Scan for the cell matching the given text and deliver its (x, y) coordinate at center. 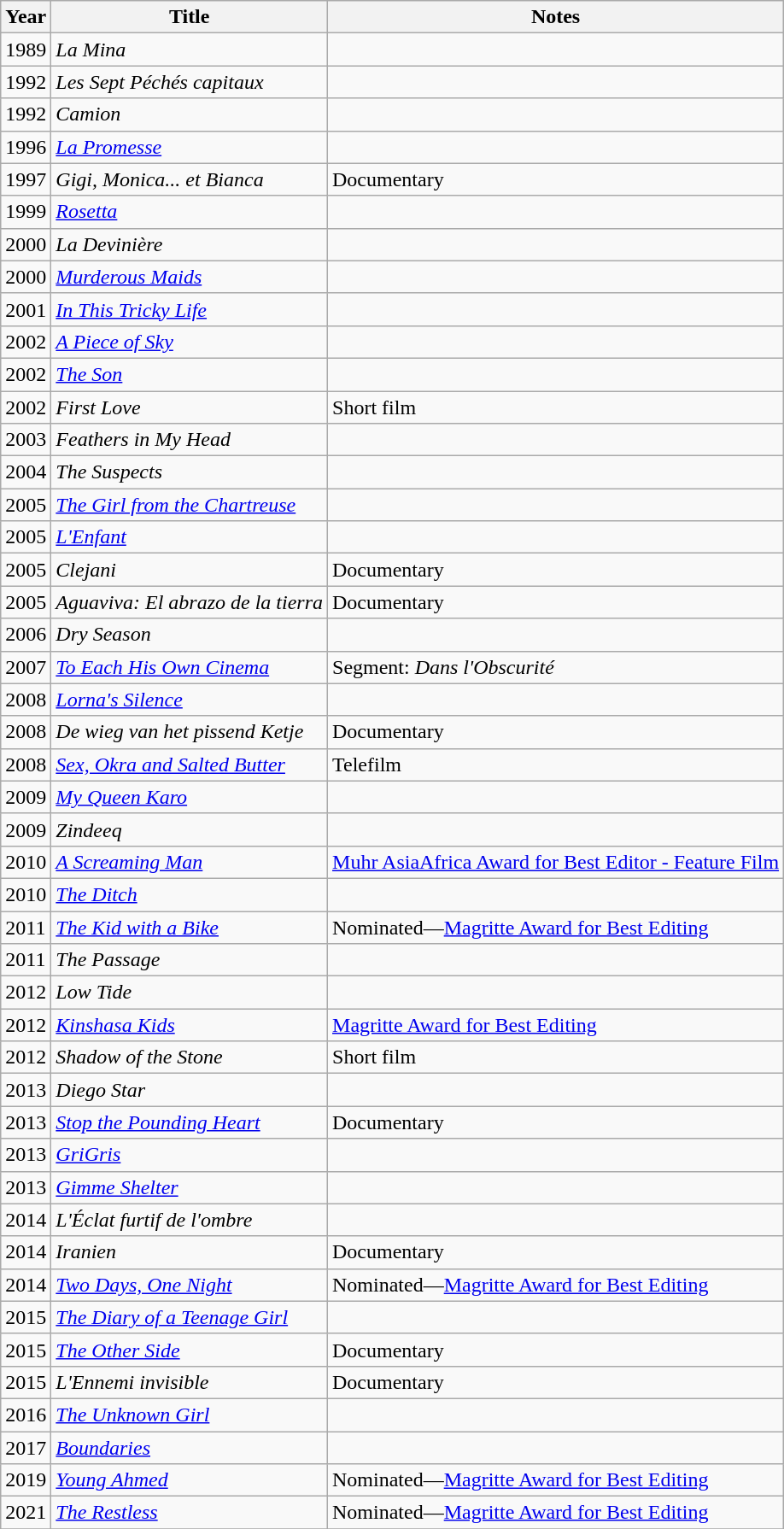
2001 (26, 309)
Magritte Award for Best Editing (556, 1025)
La Mina (190, 50)
Two Days, One Night (190, 1285)
Low Tide (190, 993)
The Girl from the Chartreuse (190, 505)
L'Enfant (190, 537)
The Diary of a Teenage Girl (190, 1317)
La Devinière (190, 244)
Lorna's Silence (190, 700)
Muhr AsiaAfrica Award for Best Editor - Feature Film (556, 862)
Year (26, 17)
1989 (26, 50)
Gimme Shelter (190, 1187)
The Passage (190, 960)
1999 (26, 212)
Gigi, Monica... et Bianca (190, 179)
2003 (26, 440)
Camion (190, 114)
2021 (26, 1513)
La Promesse (190, 147)
In This Tricky Life (190, 309)
L'Éclat furtif de l'ombre (190, 1220)
To Each His Own Cinema (190, 667)
2006 (26, 635)
2007 (26, 667)
The Son (190, 374)
My Queen Karo (190, 797)
Feathers in My Head (190, 440)
A Piece of Sky (190, 342)
Iranien (190, 1252)
A Screaming Man (190, 862)
De wieg van het pissend Ketje (190, 732)
Shadow of the Stone (190, 1057)
1996 (26, 147)
Dry Season (190, 635)
2019 (26, 1480)
Kinshasa Kids (190, 1025)
Young Ahmed (190, 1480)
2016 (26, 1415)
First Love (190, 407)
Murderous Maids (190, 277)
Aguaviva: El abrazo de la tierra (190, 602)
The Suspects (190, 472)
Rosetta (190, 212)
Title (190, 17)
The Other Side (190, 1350)
The Unknown Girl (190, 1415)
Clejani (190, 570)
Zindeeq (190, 829)
Diego Star (190, 1090)
2004 (26, 472)
The Ditch (190, 894)
Stop the Pounding Heart (190, 1122)
Notes (556, 17)
Telefilm (556, 764)
L'Ennemi invisible (190, 1382)
Sex, Okra and Salted Butter (190, 764)
The Kid with a Bike (190, 927)
1997 (26, 179)
Les Sept Péchés capitaux (190, 82)
Segment: Dans l'Obscurité (556, 667)
The Restless (190, 1513)
GriGris (190, 1155)
2017 (26, 1448)
Boundaries (190, 1448)
